Capture the cell that displays the provided text and extract its (X, Y) central coordinate. 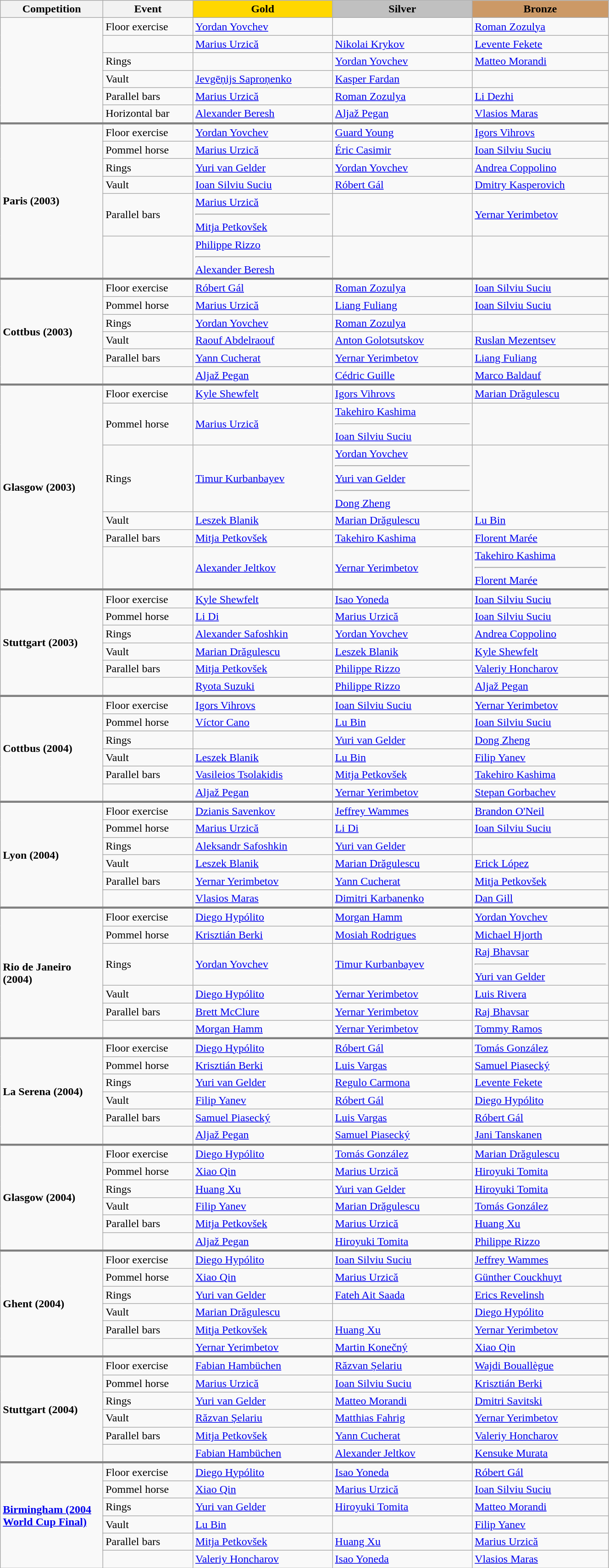
Brett McClure (262, 1012)
Nikolai Krykov (403, 44)
Jevgēņijs Saproņenko (262, 79)
Dan Gill (540, 899)
Michael Hjorth (540, 934)
Erics Revelinsh (540, 1295)
Horizontal bar (148, 114)
Raouf Abdelraouf (262, 340)
Mosiah Rodrigues (403, 934)
Erick López (540, 863)
Dmitry Kasperovich (540, 185)
Wajdi Bouallègue (540, 1365)
Günther Couckhuyt (540, 1277)
Alexander Safoshkin (262, 634)
Dimitri Karbanenko (403, 899)
Marco Baldauf (540, 376)
Ghent (2004) (52, 1303)
Víctor Cano (262, 723)
Takehiro Kashima Ioan Silviu Suciu (403, 424)
Jani Tanskanen (540, 1135)
Raj Bhavsar (540, 1012)
Dmitri Savitski (540, 1401)
Kasper Fardan (403, 79)
Tommy Ramos (540, 1030)
Kensuke Murata (540, 1453)
Luis Rivera (540, 994)
Glasgow (2004) (52, 1198)
Takehiro Kashima Florent Marée (540, 568)
Regulo Carmona (403, 1083)
Cottbus (2004) (52, 749)
Cédric Guille (403, 376)
Philippe Rizzo Alexander Beresh (262, 257)
Stuttgart (2003) (52, 642)
Lyon (2004) (52, 855)
Rio de Janeiro (2004) (52, 973)
Florent Marée (540, 538)
Raj Bhavsar Yuri van Gelder (540, 965)
Birmingham (2004 World Cup Final) (52, 1515)
Anton Golotsutskov (403, 340)
Gold (262, 9)
Martin Konečný (403, 1348)
Event (148, 9)
Matthias Fahrig (403, 1418)
Silver (403, 9)
Cottbus (2003) (52, 332)
Marius Urzică Mitja Petkovšek (262, 214)
Aleksandr Safoshkin (262, 846)
Stepan Gorbachev (540, 793)
Brandon O'Neil (540, 811)
Guard Young (403, 132)
La Serena (2004) (52, 1091)
Vasileios Tsolakidis (262, 775)
Ruslan Mezentsev (540, 340)
Paris (2003) (52, 201)
Bronze (540, 9)
Li Dezhi (540, 96)
Yordan Yovchev Yuri van Gelder Dong Zheng (403, 478)
Ryota Suzuki (262, 687)
Alexander Beresh (262, 114)
Éric Casimir (403, 150)
Dong Zheng (540, 740)
Dzianis Savenkov (262, 811)
Glasgow (2003) (52, 487)
Competition (52, 9)
Stuttgart (2004) (52, 1409)
Fateh Ait Saada (403, 1295)
